Extract the (x, y) coordinate from the center of the cell holding the provided text.  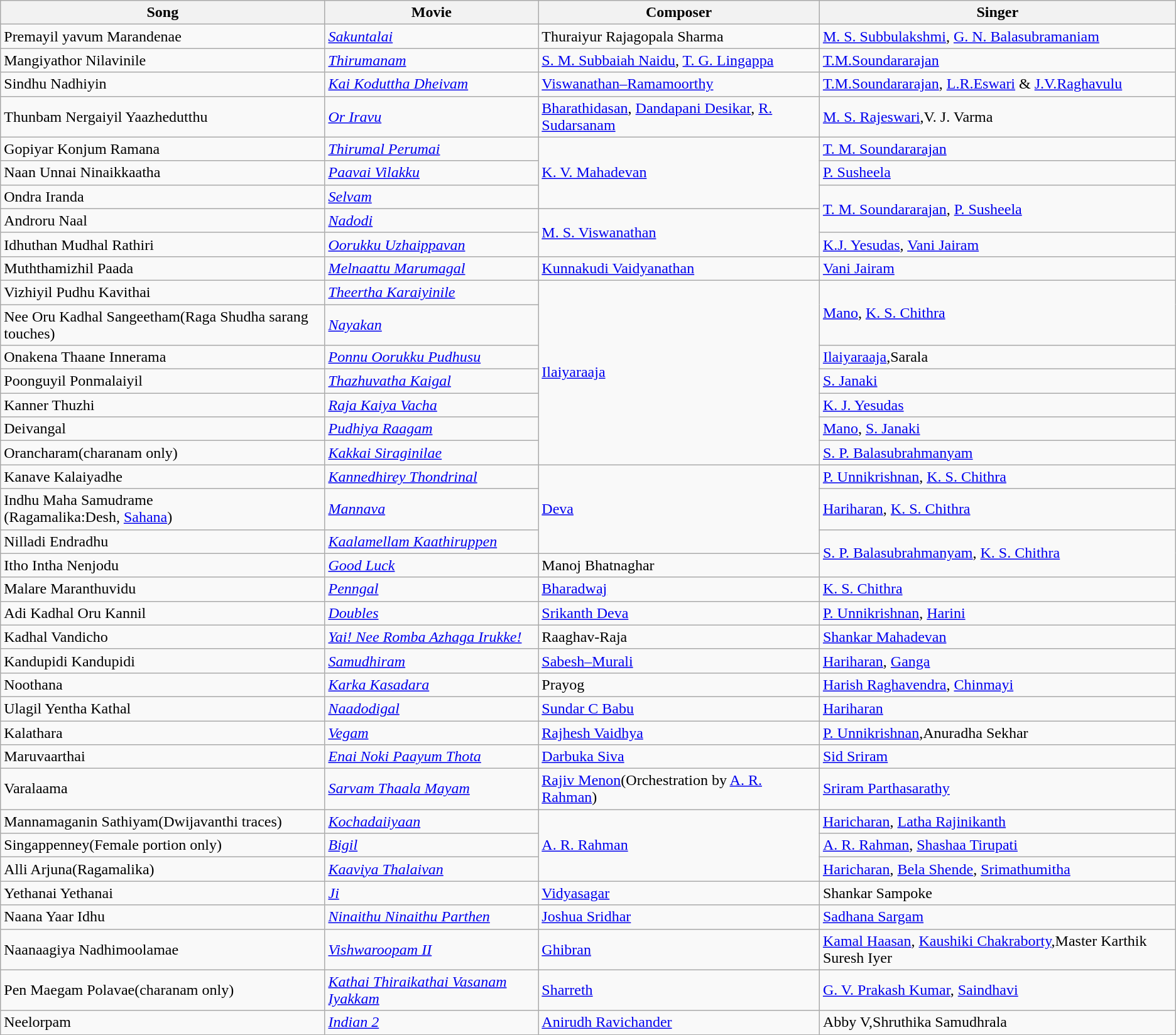
Pudhiya Raagam (432, 429)
Nilladi Endradhu (163, 541)
Viswanathan–Ramamoorthy (679, 84)
Penngal (432, 589)
Kunnakudi Vaidyanathan (679, 268)
Kadhal Vandicho (163, 637)
Sadhana Sargam (998, 917)
Composer (679, 13)
Doubles (432, 613)
Poonguyil Ponmalaiyil (163, 381)
Kalathara (163, 733)
Androru Naal (163, 220)
Vishwaroopam II (432, 950)
Srikanth Deva (679, 613)
K.J. Yesudas, Vani Jairam (998, 244)
Indian 2 (432, 1022)
Mannava (432, 509)
Onakena Thaane Innerama (163, 357)
Nee Oru Kadhal Sangeetham(Raga Shudha sarang touches) (163, 324)
Noothana (163, 685)
Naan Unnai Ninaikkaatha (163, 173)
G. V. Prakash Kumar, Saindhavi (998, 990)
P. Unnikrishnan, Harini (998, 613)
A. R. Rahman (679, 845)
Kanner Thuzhi (163, 405)
Orancharam(charanam only) (163, 453)
Rajiv Menon(Orchestration by A. R. Rahman) (679, 789)
Kochadaiiyaan (432, 821)
Kai Koduttha Dheivam (432, 84)
Abby V,Shruthika Samudhrala (998, 1022)
Mano, K. S. Chithra (998, 313)
Naana Yaar Idhu (163, 917)
K. S. Chithra (998, 589)
Selvam (432, 197)
Deva (679, 509)
Sharreth (679, 990)
K. J. Yesudas (998, 405)
Kandupidi Kandupidi (163, 661)
Sarvam Thaala Mayam (432, 789)
Thazhuvatha Kaigal (432, 381)
Kamal Haasan, Kaushiki Chakraborty,Master Karthik Suresh Iyer (998, 950)
Rajhesh Vaidhya (679, 733)
Adi Kadhal Oru Kannil (163, 613)
M. S. Rajeswari,V. J. Varma (998, 117)
Shankar Sampoke (998, 893)
Shankar Mahadevan (998, 637)
Prayog (679, 685)
Nadodi (432, 220)
Bharadwaj (679, 589)
Kathai Thiraikathai Vasanam Iyakkam (432, 990)
M. S. Viswanathan (679, 232)
Ulagil Yentha Kathal (163, 708)
Raja Kaiya Vacha (432, 405)
S. P. Balasubrahmanyam (998, 453)
Itho Intha Nenjodu (163, 565)
Theertha Karaiyinile (432, 292)
P. Unnikrishnan,Anuradha Sekhar (998, 733)
Mangiyathor Nilavinile (163, 60)
Movie (432, 13)
Maruvaarthai (163, 757)
Paavai Vilakku (432, 173)
Sriram Parthasarathy (998, 789)
T. M. Soundararajan (998, 149)
Vizhiyil Pudhu Kavithai (163, 292)
Deivangal (163, 429)
Ondra Iranda (163, 197)
Kanave Kalaiyadhe (163, 477)
Or Iravu (432, 117)
Yethanai Yethanai (163, 893)
S. M. Subbaiah Naidu, T. G. Lingappa (679, 60)
Karka Kasadara (432, 685)
Sabesh–Murali (679, 661)
Ninaithu Ninaithu Parthen (432, 917)
Idhuthan Mudhal Rathiri (163, 244)
Ghibran (679, 950)
Naanaagiya Nadhimoolamae (163, 950)
Manoj Bhatnaghar (679, 565)
Haricharan, Bela Shende, Srimathumitha (998, 869)
Indhu Maha Samudrame(Ragamalika:Desh, Sahana) (163, 509)
Vegam (432, 733)
Kaalamellam Kaathiruppen (432, 541)
Mannamaganin Sathiyam(Dwijavanthi traces) (163, 821)
Yai! Nee Romba Azhaga Irukke! (432, 637)
Gopiyar Konjum Ramana (163, 149)
P. Susheela (998, 173)
Alli Arjuna(Ragamalika) (163, 869)
Enai Noki Paayum Thota (432, 757)
Kakkai Siraginilae (432, 453)
Premayil yavum Marandenae (163, 36)
Sid Sriram (998, 757)
Hariharan (998, 708)
T. M. Soundararajan, P. Susheela (998, 209)
Singappenney(Female portion only) (163, 845)
Singer (998, 13)
Good Luck (432, 565)
Malare Maranthuvidu (163, 589)
Darbuka Siva (679, 757)
T.M.Soundararajan, L.R.Eswari & J.V.Raghavulu (998, 84)
Vani Jairam (998, 268)
Nayakan (432, 324)
A. R. Rahman, Shashaa Tirupati (998, 845)
Bigil (432, 845)
Hariharan, K. S. Chithra (998, 509)
Mano, S. Janaki (998, 429)
T.M.Soundararajan (998, 60)
Haricharan, Latha Rajinikanth (998, 821)
Thuraiyur Rajagopala Sharma (679, 36)
Varalaama (163, 789)
Ilaiyaraaja (679, 372)
Vidyasagar (679, 893)
Sakuntalai (432, 36)
Melnaattu Marumagal (432, 268)
Sindhu Nadhiyin (163, 84)
Thunbam Nergaiyil Yaazhedutthu (163, 117)
Kaaviya Thalaivan (432, 869)
Ji (432, 893)
Anirudh Ravichander (679, 1022)
Harish Raghavendra, Chinmayi (998, 685)
Ilaiyaraaja,Sarala (998, 357)
Thirumal Perumai (432, 149)
Oorukku Uzhaippavan (432, 244)
Kannedhirey Thondrinal (432, 477)
Neelorpam (163, 1022)
Muththamizhil Paada (163, 268)
Naadodigal (432, 708)
Raaghav-Raja (679, 637)
Ponnu Oorukku Pudhusu (432, 357)
S. Janaki (998, 381)
S. P. Balasubrahmanyam, K. S. Chithra (998, 553)
M. S. Subbulakshmi, G. N. Balasubramaniam (998, 36)
Bharathidasan, Dandapani Desikar, R. Sudarsanam (679, 117)
P. Unnikrishnan, K. S. Chithra (998, 477)
Samudhiram (432, 661)
Sundar C Babu (679, 708)
Joshua Sridhar (679, 917)
Thirumanam (432, 60)
Song (163, 13)
Pen Maegam Polavae(charanam only) (163, 990)
Hariharan, Ganga (998, 661)
K. V. Mahadevan (679, 173)
